From the cell containing the given text, extract its center point as (X, Y) coordinate. 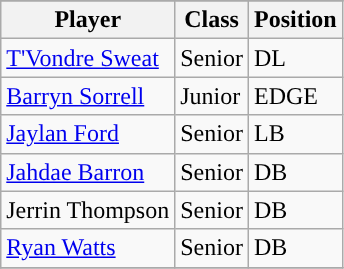
Jahdae Barron (88, 172)
Jerrin Thompson (88, 210)
T'Vondre Sweat (88, 58)
Player (88, 20)
LB (295, 134)
EDGE (295, 96)
Class (212, 20)
Position (295, 20)
Junior (212, 96)
Barryn Sorrell (88, 96)
Jaylan Ford (88, 134)
DL (295, 58)
Ryan Watts (88, 248)
